Locate the cell with the specified text and output its (X, Y) center coordinate. 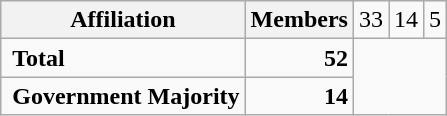
Total (123, 58)
Members (299, 20)
5 (436, 20)
Affiliation (123, 20)
Government Majority (123, 96)
52 (299, 58)
33 (370, 20)
